Locate the cell with the specified text and output its (x, y) center coordinate. 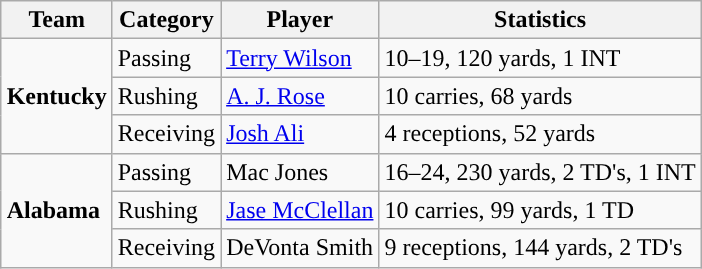
9 receptions, 144 yards, 2 TD's (540, 248)
Mac Jones (300, 172)
10–19, 120 yards, 1 INT (540, 58)
Player (300, 20)
DeVonta Smith (300, 248)
Jase McClellan (300, 210)
10 carries, 99 yards, 1 TD (540, 210)
Alabama (56, 210)
16–24, 230 yards, 2 TD's, 1 INT (540, 172)
4 receptions, 52 yards (540, 134)
Category (166, 20)
Kentucky (56, 96)
Josh Ali (300, 134)
Terry Wilson (300, 58)
Statistics (540, 20)
A. J. Rose (300, 96)
Team (56, 20)
10 carries, 68 yards (540, 96)
